Identify which cell holds the provided text, then report its (X, Y) central coordinate. 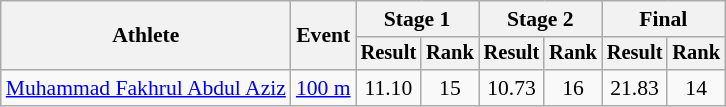
Final (664, 19)
Stage 1 (418, 19)
Muhammad Fakhrul Abdul Aziz (146, 88)
16 (573, 88)
Athlete (146, 36)
10.73 (512, 88)
Event (324, 36)
15 (450, 88)
11.10 (389, 88)
100 m (324, 88)
21.83 (635, 88)
14 (696, 88)
Stage 2 (540, 19)
